Return (x, y) of the center of cell containing provided text 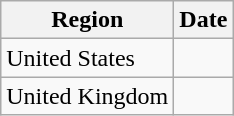
United States (88, 58)
United Kingdom (88, 96)
Region (88, 20)
Date (204, 20)
